Locate the cell with the specified text and output its (x, y) center coordinate. 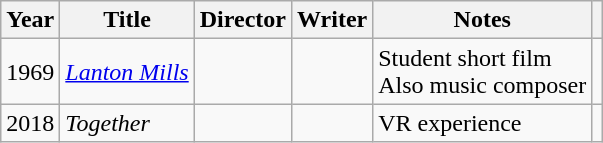
Notes (482, 20)
VR experience (482, 123)
Together (127, 123)
Lanton Mills (127, 72)
Director (242, 20)
Title (127, 20)
Writer (332, 20)
1969 (30, 72)
Year (30, 20)
Student short filmAlso music composer (482, 72)
2018 (30, 123)
